Capture the cell that displays the provided text and extract its (x, y) central coordinate. 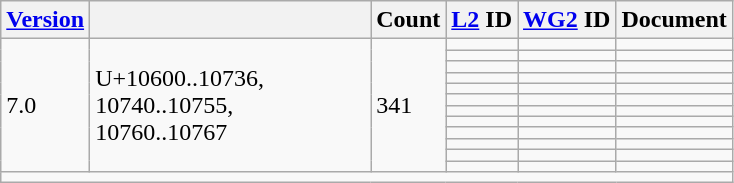
Version (46, 20)
Document (674, 20)
7.0 (46, 106)
L2 ID (482, 20)
341 (408, 106)
U+10600..10736, 10740..10755, 10760..10767 (230, 106)
Count (408, 20)
WG2 ID (567, 20)
